Find where the given text appears and provide that cell's center as (x, y) coordinate. 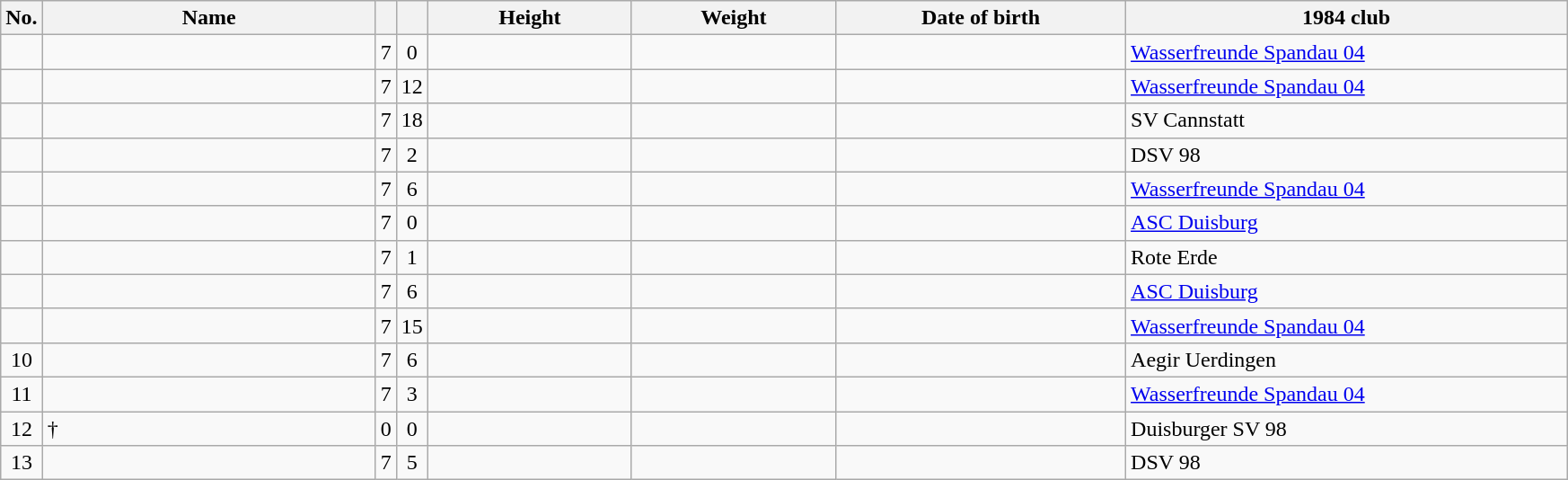
10 (22, 360)
11 (22, 394)
Height (530, 18)
2 (411, 155)
15 (411, 325)
SV Cannstatt (1347, 120)
Name (208, 18)
Weight (733, 18)
18 (411, 120)
Duisburger SV 98 (1347, 429)
No. (22, 18)
Date of birth (981, 18)
1984 club (1347, 18)
Aegir Uerdingen (1347, 360)
5 (411, 463)
3 (411, 394)
† (208, 429)
13 (22, 463)
1 (411, 257)
Rote Erde (1347, 257)
